From the cell containing the given text, extract its center point as [X, Y] coordinate. 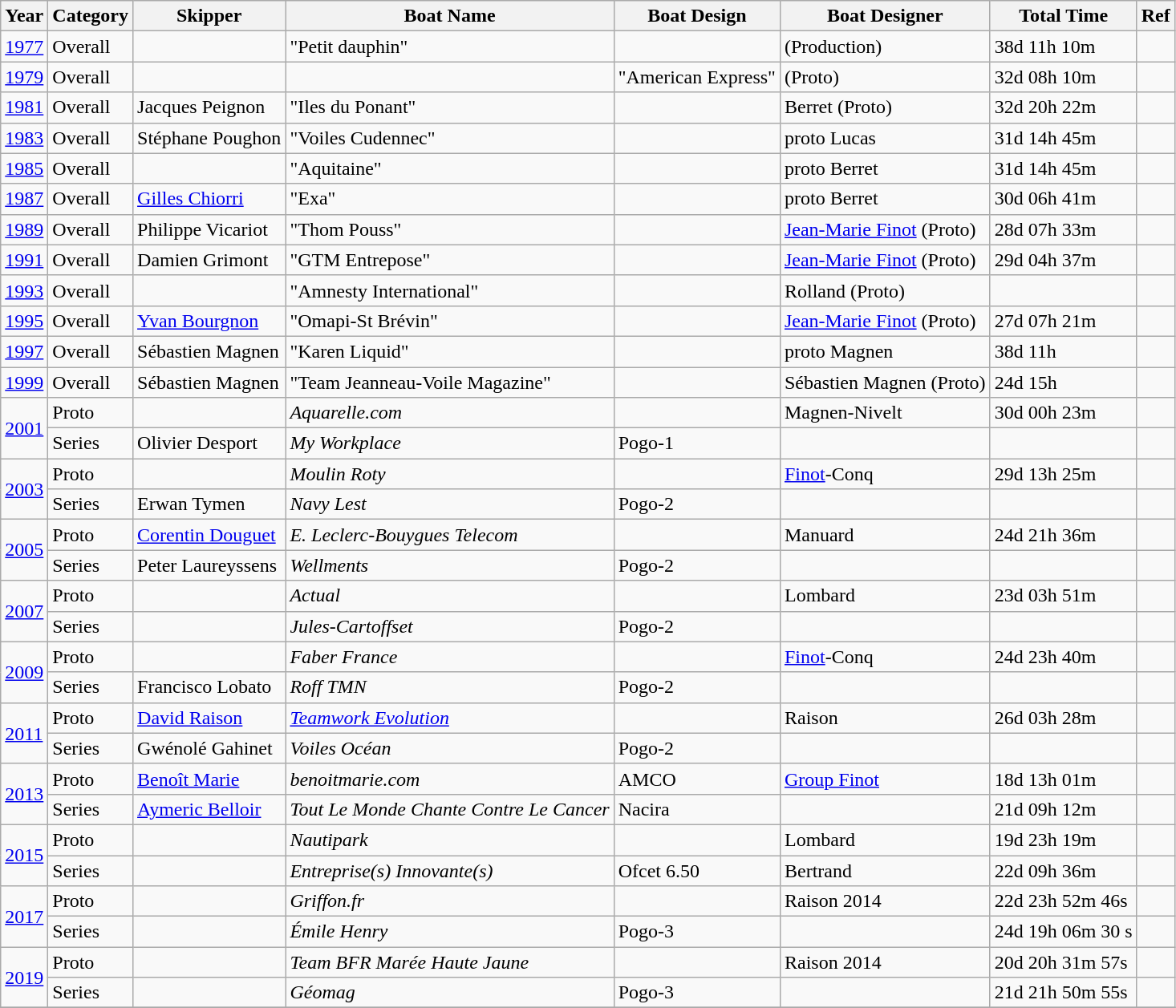
proto Magnen [885, 351]
"Aquitaine" [449, 168]
32d 08h 10m [1064, 77]
Voiles Océan [449, 748]
Aquarelle.com [449, 413]
Griffon.fr [449, 901]
Ref [1155, 16]
"Voiles Cudennec" [449, 138]
Skipper [209, 16]
Erwan Tymen [209, 504]
Rolland (Proto) [885, 290]
1983 [24, 138]
Peter Laureyssens [209, 565]
Team BFR Marée Haute Jaune [449, 962]
24d 19h 06m 30 s [1064, 932]
2007 [24, 611]
2011 [24, 733]
2001 [24, 428]
Year [24, 16]
21d 21h 50m 55s [1064, 993]
1999 [24, 383]
Berret (Proto) [885, 107]
2003 [24, 489]
Faber France [449, 657]
Damien Grimont [209, 260]
Moulin Roty [449, 474]
proto Lucas [885, 138]
Wellments [449, 565]
Nacira [696, 809]
1987 [24, 199]
29d 13h 25m [1064, 474]
Aymeric Belloir [209, 809]
Benoît Marie [209, 779]
2019 [24, 978]
Yvan Bourgnon [209, 321]
Bertrand [885, 870]
"Amnesty International" [449, 290]
David Raison [209, 718]
28d 07h 33m [1064, 229]
1989 [24, 229]
22d 23h 52m 46s [1064, 901]
Géomag [449, 993]
(Production) [885, 47]
Jacques Peignon [209, 107]
2013 [24, 794]
1991 [24, 260]
24d 15h [1064, 383]
Navy Lest [449, 504]
benoitmarie.com [449, 779]
2005 [24, 550]
Corentin Douguet [209, 535]
Actual [449, 596]
Ofcet 6.50 [696, 870]
Tout Le Monde Chante Contre Le Cancer [449, 809]
1997 [24, 351]
E. Leclerc-Bouygues Telecom [449, 535]
Boat Name [449, 16]
Roff TMN [449, 687]
Magnen-Nivelt [885, 413]
"Iles du Ponant" [449, 107]
30d 06h 41m [1064, 199]
Francisco Lobato [209, 687]
Total Time [1064, 16]
Boat Design [696, 16]
38d 11h [1064, 351]
32d 20h 22m [1064, 107]
1993 [24, 290]
1977 [24, 47]
2009 [24, 672]
2017 [24, 917]
26d 03h 28m [1064, 718]
1979 [24, 77]
Entreprise(s) Innovante(s) [449, 870]
1981 [24, 107]
Stéphane Poughon [209, 138]
2015 [24, 855]
Émile Henry [449, 932]
Manuard [885, 535]
AMCO [696, 779]
27d 07h 21m [1064, 321]
Pogo-1 [696, 443]
24d 23h 40m [1064, 657]
Category [91, 16]
(Proto) [885, 77]
24d 21h 36m [1064, 535]
30d 00h 23m [1064, 413]
"Karen Liquid" [449, 351]
"American Express" [696, 77]
38d 11h 10m [1064, 47]
Group Finot [885, 779]
Olivier Desport [209, 443]
"Omapi-St Brévin" [449, 321]
Raison [885, 718]
Philippe Vicariot [209, 229]
My Workplace [449, 443]
"Thom Pouss" [449, 229]
23d 03h 51m [1064, 596]
"GTM Entrepose" [449, 260]
21d 09h 12m [1064, 809]
Sébastien Magnen (Proto) [885, 383]
19d 23h 19m [1064, 840]
"Petit dauphin" [449, 47]
29d 04h 37m [1064, 260]
Teamwork Evolution [449, 718]
22d 09h 36m [1064, 870]
Jules-Cartoffset [449, 626]
20d 20h 31m 57s [1064, 962]
18d 13h 01m [1064, 779]
"Team Jeanneau-Voile Magazine" [449, 383]
Gilles Chiorri [209, 199]
Gwénolé Gahinet [209, 748]
1985 [24, 168]
Boat Designer [885, 16]
"Exa" [449, 199]
Nautipark [449, 840]
1995 [24, 321]
